Return [x, y] of the center of cell containing provided text 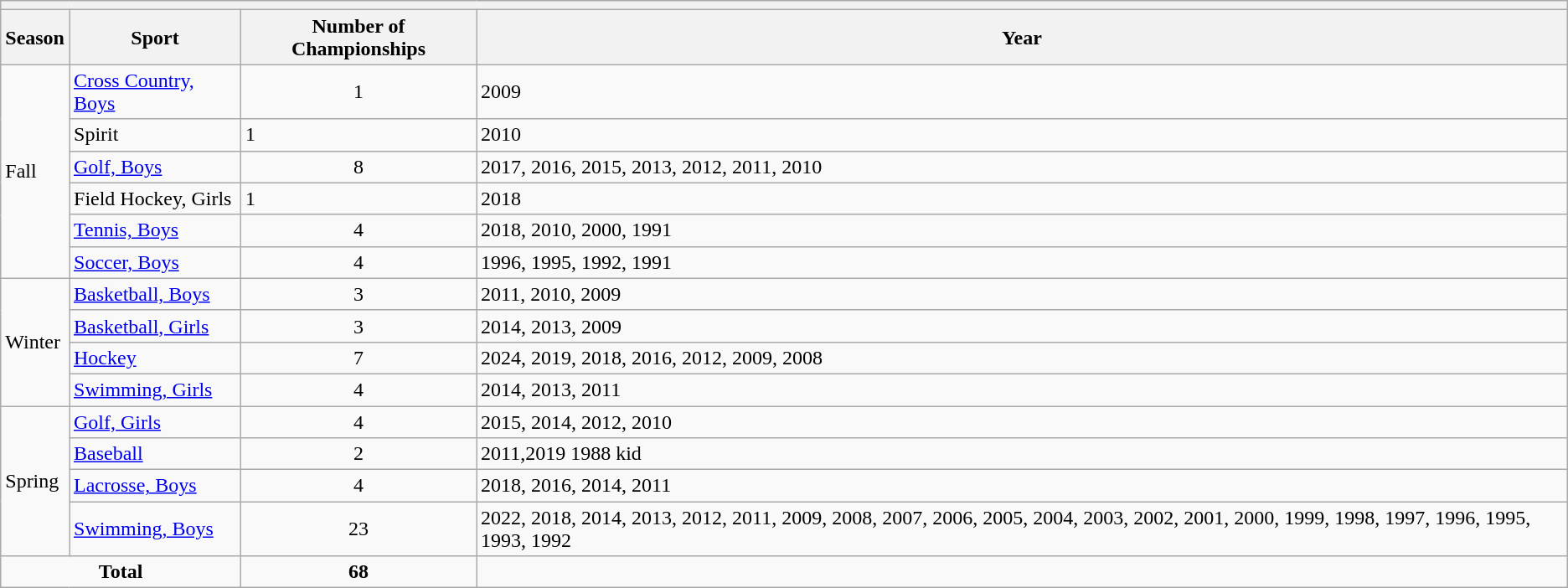
Baseball [154, 454]
Number of Championships [358, 37]
Spirit [154, 135]
2017, 2016, 2015, 2013, 2012, 2011, 2010 [1022, 167]
2009 [1022, 92]
2 [358, 454]
2018, 2010, 2000, 1991 [1022, 230]
8 [358, 167]
Spring [35, 481]
2011, 2010, 2009 [1022, 294]
Field Hockey, Girls [154, 199]
2015, 2014, 2012, 2010 [1022, 421]
Basketball, Girls [154, 326]
Golf, Boys [154, 167]
2018 [1022, 199]
2024, 2019, 2018, 2016, 2012, 2009, 2008 [1022, 358]
2018, 2016, 2014, 2011 [1022, 486]
Total [121, 572]
Sport [154, 37]
7 [358, 358]
Hockey [154, 358]
Basketball, Boys [154, 294]
Swimming, Girls [154, 389]
1996, 1995, 1992, 1991 [1022, 262]
Lacrosse, Boys [154, 486]
23 [358, 529]
2014, 2013, 2009 [1022, 326]
Winter [35, 342]
68 [358, 572]
Year [1022, 37]
2011,2019 1988 kid [1022, 454]
Swimming, Boys [154, 529]
2014, 2013, 2011 [1022, 389]
Soccer, Boys [154, 262]
Fall [35, 171]
2010 [1022, 135]
Cross Country, Boys [154, 92]
Golf, Girls [154, 421]
2022, 2018, 2014, 2013, 2012, 2011, 2009, 2008, 2007, 2006, 2005, 2004, 2003, 2002, 2001, 2000, 1999, 1998, 1997, 1996, 1995, 1993, 1992 [1022, 529]
Season [35, 37]
Tennis, Boys [154, 230]
